Locate the cell with the specified text and output its [X, Y] center coordinate. 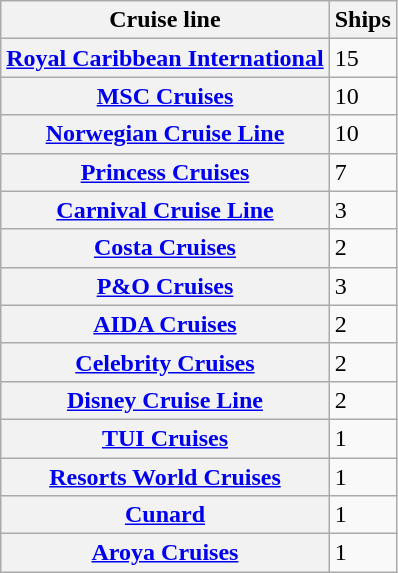
Royal Caribbean International [165, 58]
Norwegian Cruise Line [165, 134]
15 [362, 58]
AIDA Cruises [165, 324]
Costa Cruises [165, 248]
7 [362, 172]
Cruise line [165, 20]
Ships [362, 20]
Resorts World Cruises [165, 477]
TUI Cruises [165, 438]
Carnival Cruise Line [165, 210]
MSC Cruises [165, 96]
Princess Cruises [165, 172]
Celebrity Cruises [165, 362]
Disney Cruise Line [165, 400]
P&O Cruises [165, 286]
Aroya Cruises [165, 553]
Cunard [165, 515]
